Pinpoint the cell where the given text exists, returning its (x, y) midpoint coordinate. 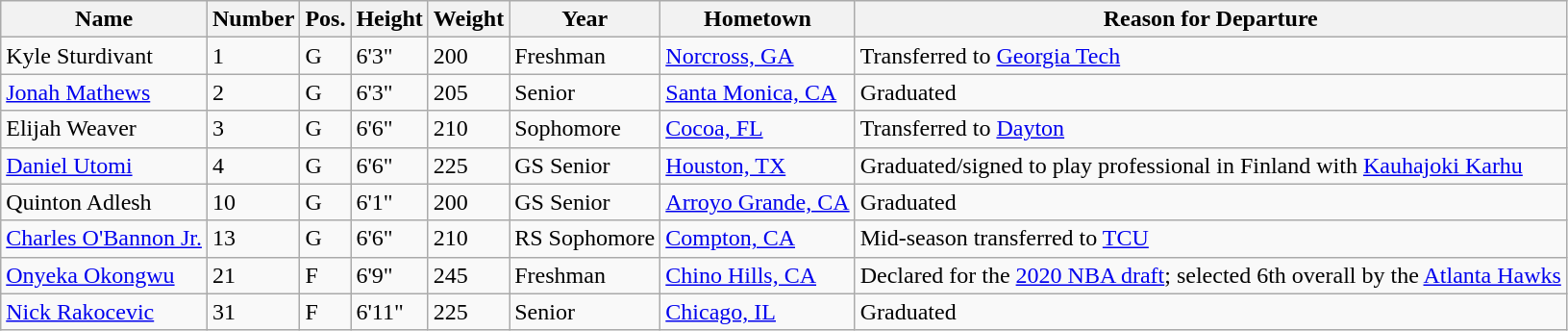
31 (253, 312)
Elijah Weaver (104, 129)
Houston, TX (758, 165)
Arroyo Grande, CA (758, 202)
4 (253, 165)
Number (253, 19)
2 (253, 92)
3 (253, 129)
Compton, CA (758, 239)
Graduated/signed to play professional in Finland with Kauhajoki Karhu (1210, 165)
Mid-season transferred to TCU (1210, 239)
Sophomore (585, 129)
13 (253, 239)
Year (585, 19)
205 (468, 92)
Hometown (758, 19)
Nick Rakocevic (104, 312)
Chino Hills, CA (758, 275)
Chicago, IL (758, 312)
Jonah Mathews (104, 92)
Pos. (325, 19)
6'9" (389, 275)
Kyle Sturdivant (104, 56)
Charles O'Bannon Jr. (104, 239)
Norcross, GA (758, 56)
Reason for Departure (1210, 19)
Transferred to Georgia Tech (1210, 56)
10 (253, 202)
Cocoa, FL (758, 129)
Height (389, 19)
Declared for the 2020 NBA draft; selected 6th overall by the Atlanta Hawks (1210, 275)
245 (468, 275)
Weight (468, 19)
Quinton Adlesh (104, 202)
21 (253, 275)
Daniel Utomi (104, 165)
6'11" (389, 312)
RS Sophomore (585, 239)
6'1" (389, 202)
Onyeka Okongwu (104, 275)
Transferred to Dayton (1210, 129)
Santa Monica, CA (758, 92)
Name (104, 19)
1 (253, 56)
